Provide the [x, y] coordinate of the cell's center where the given text is located.  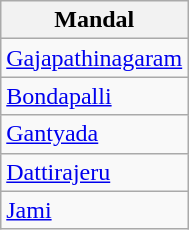
Gantyada [94, 134]
Bondapalli [94, 96]
Mandal [94, 20]
Gajapathinagaram [94, 58]
Jami [94, 210]
Dattirajeru [94, 172]
